Provide the [x, y] coordinate of the cell's center where the given text is located.  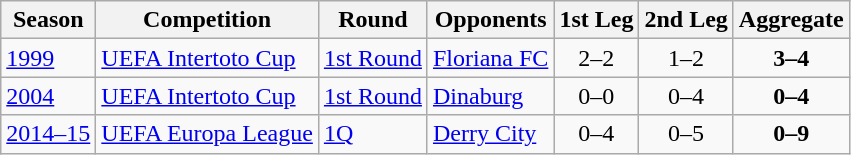
2nd Leg [686, 20]
Opponents [490, 20]
Competition [208, 20]
0–5 [686, 134]
Aggregate [791, 20]
1999 [48, 58]
Derry City [490, 134]
0–0 [596, 96]
1st Leg [596, 20]
Season [48, 20]
Round [372, 20]
UEFA Europa League [208, 134]
1Q [372, 134]
3–4 [791, 58]
2–2 [596, 58]
1–2 [686, 58]
Dinaburg [490, 96]
2004 [48, 96]
Floriana FC [490, 58]
0–9 [791, 134]
2014–15 [48, 134]
